Find where the given text appears and provide that cell's center as (X, Y) coordinate. 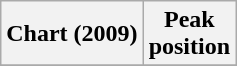
Peakposition (189, 34)
Chart (2009) (72, 34)
